Pinpoint the cell where the given text exists, returning its [x, y] midpoint coordinate. 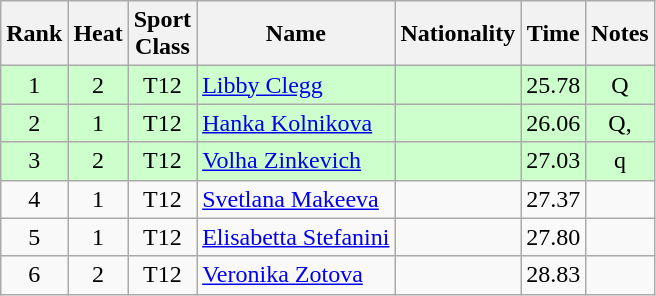
Hanka Kolnikova [296, 123]
Libby Clegg [296, 85]
Svetlana Makeeva [296, 199]
Notes [620, 34]
Heat [98, 34]
Nationality [458, 34]
q [620, 161]
Rank [34, 34]
6 [34, 275]
Time [554, 34]
27.37 [554, 199]
Veronika Zotova [296, 275]
Name [296, 34]
Volha Zinkevich [296, 161]
Q, [620, 123]
27.80 [554, 237]
4 [34, 199]
5 [34, 237]
26.06 [554, 123]
28.83 [554, 275]
Elisabetta Stefanini [296, 237]
Q [620, 85]
SportClass [162, 34]
27.03 [554, 161]
25.78 [554, 85]
3 [34, 161]
